Output the [X, Y] coordinate of the center of the cell containing the given text.  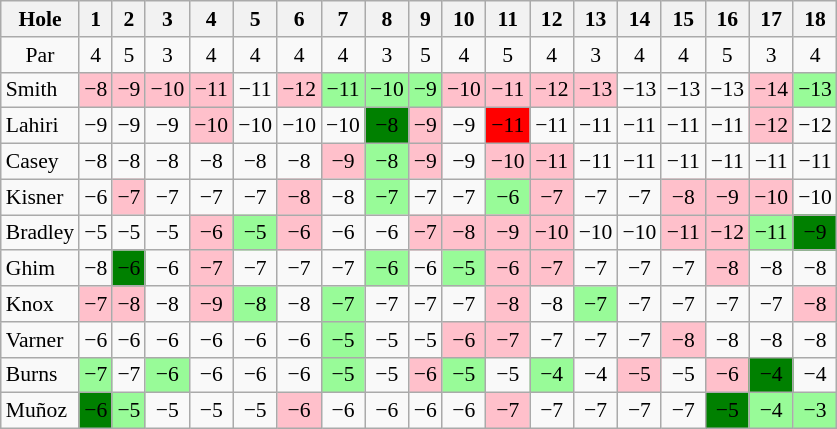
Casey [40, 162]
Ghim [40, 269]
Bradley [40, 233]
6 [299, 19]
Knox [40, 304]
Kisner [40, 197]
Lahiri [40, 126]
1 [96, 19]
15 [683, 19]
11 [508, 19]
14 [639, 19]
−14 [771, 90]
16 [727, 19]
Burns [40, 375]
Smith [40, 90]
13 [596, 19]
−3 [815, 411]
12 [552, 19]
18 [815, 19]
Par [40, 55]
17 [771, 19]
9 [426, 19]
8 [387, 19]
Hole [40, 19]
Varner [40, 340]
Muñoz [40, 411]
2 [128, 19]
7 [343, 19]
10 [464, 19]
